Scan for the cell matching the given text and deliver its [X, Y] coordinate at center. 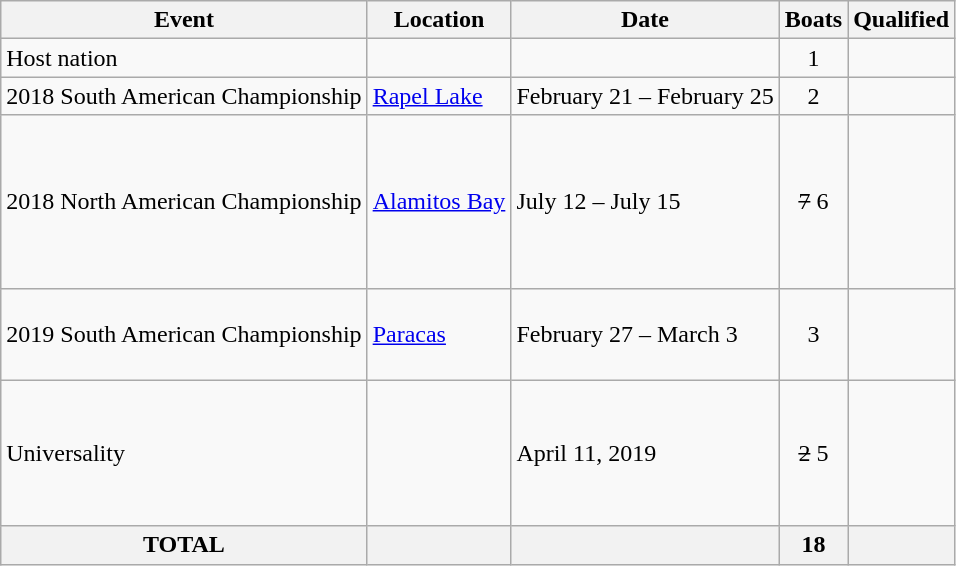
Boats [813, 20]
7 6 [813, 202]
Date [645, 20]
Event [184, 20]
Alamitos Bay [439, 202]
TOTAL [184, 545]
Location [439, 20]
Rapel Lake [439, 96]
Host nation [184, 58]
February 27 – March 3 [645, 334]
Qualified [902, 20]
18 [813, 545]
April 11, 2019 [645, 453]
February 21 – February 25 [645, 96]
3 [813, 334]
2018 North American Championship [184, 202]
July 12 – July 15 [645, 202]
2 [813, 96]
Universality [184, 453]
1 [813, 58]
2019 South American Championship [184, 334]
2018 South American Championship [184, 96]
2 5 [813, 453]
Paracas [439, 334]
